Pinpoint the cell where the given text exists, returning its (X, Y) midpoint coordinate. 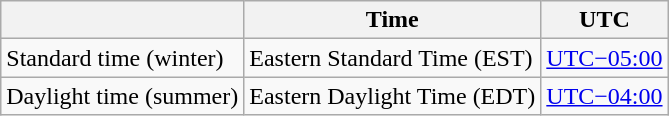
Time (392, 20)
UTC (604, 20)
Eastern Standard Time (EST) (392, 58)
Daylight time (summer) (122, 96)
UTC−04:00 (604, 96)
UTC−05:00 (604, 58)
Standard time (winter) (122, 58)
Eastern Daylight Time (EDT) (392, 96)
